Locate the cell with the specified text and output its [x, y] center coordinate. 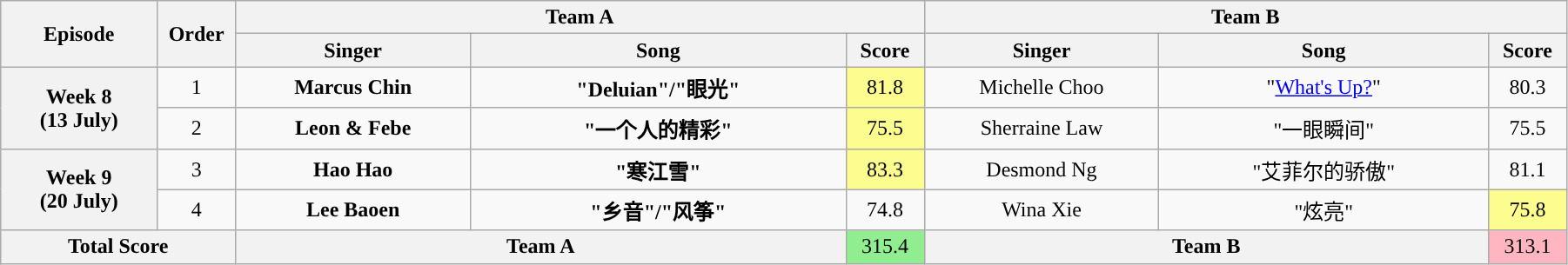
"艾菲尔的骄傲" [1324, 169]
Total Score [118, 247]
Leon & Febe [353, 129]
"What's Up?" [1324, 87]
Hao Hao [353, 169]
Marcus Chin [353, 87]
Week 9(20 July) [79, 189]
83.3 [885, 169]
80.3 [1527, 87]
Michelle Choo [1042, 87]
Sherraine Law [1042, 129]
"一个人的精彩" [658, 129]
Episode [79, 34]
Order [197, 34]
4 [197, 210]
2 [197, 129]
"炫亮" [1324, 210]
315.4 [885, 247]
Lee Baoen [353, 210]
"一眼瞬间" [1324, 129]
74.8 [885, 210]
81.8 [885, 87]
75.8 [1527, 210]
313.1 [1527, 247]
Wina Xie [1042, 210]
Week 8(13 July) [79, 108]
"Deluian"/"眼光" [658, 87]
"寒江雪" [658, 169]
"乡音"/"风筝" [658, 210]
3 [197, 169]
Desmond Ng [1042, 169]
1 [197, 87]
81.1 [1527, 169]
